Return [x, y] of the center of cell containing provided text 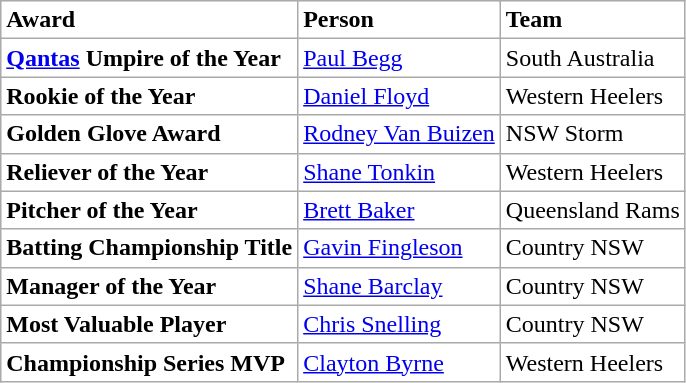
Queensland Rams [592, 210]
Gavin Fingleson [400, 248]
Clayton Byrne [400, 362]
Award [150, 20]
Brett Baker [400, 210]
Shane Barclay [400, 286]
Person [400, 20]
NSW Storm [592, 134]
Daniel Floyd [400, 96]
Rodney Van Buizen [400, 134]
South Australia [592, 58]
Championship Series MVP [150, 362]
Golden Glove Award [150, 134]
Paul Begg [400, 58]
Batting Championship Title [150, 248]
Rookie of the Year [150, 96]
Reliever of the Year [150, 172]
Team [592, 20]
Shane Tonkin [400, 172]
Pitcher of the Year [150, 210]
Most Valuable Player [150, 324]
Manager of the Year [150, 286]
Chris Snelling [400, 324]
Qantas Umpire of the Year [150, 58]
